Return (x, y) of the center of cell containing provided text 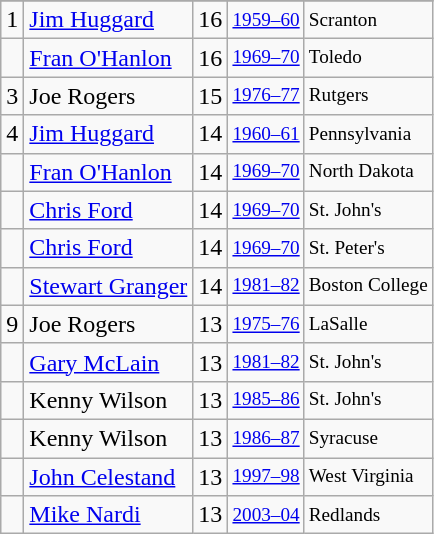
Boston College (368, 286)
1976–77 (266, 96)
Rutgers (368, 96)
Mike Nardi (108, 515)
1 (12, 20)
2003–04 (266, 515)
West Virginia (368, 477)
1960–61 (266, 134)
15 (210, 96)
North Dakota (368, 172)
1985–86 (266, 400)
Toledo (368, 58)
3 (12, 96)
Pennsylvania (368, 134)
Syracuse (368, 438)
St. Peter's (368, 248)
Stewart Granger (108, 286)
Scranton (368, 20)
1986–87 (266, 438)
1997–98 (266, 477)
John Celestand (108, 477)
4 (12, 134)
Redlands (368, 515)
Gary McLain (108, 362)
1975–76 (266, 324)
1959–60 (266, 20)
LaSalle (368, 324)
9 (12, 324)
